Search for the cell housing the specified text and yield its [x, y] center coordinate. 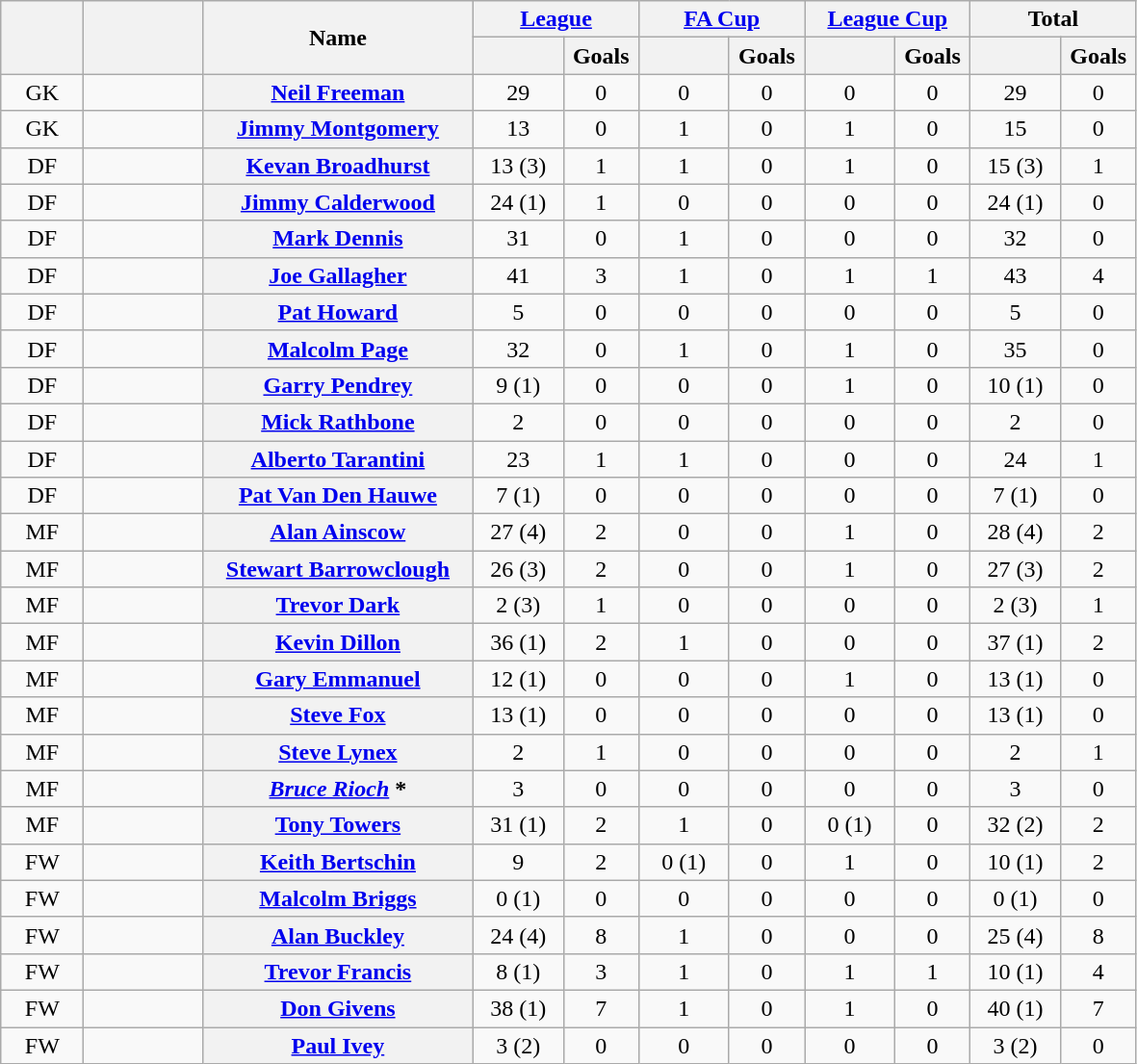
Steve Fox [337, 715]
Alan Buckley [337, 935]
13 [518, 129]
League [556, 19]
26 (3) [518, 569]
League Cup [888, 19]
Total [1053, 19]
FA Cup [722, 19]
25 (4) [1016, 935]
Stewart Barrowclough [337, 569]
37 (1) [1016, 642]
40 (1) [1016, 1008]
27 (4) [518, 532]
15 [1016, 129]
Malcolm Page [337, 349]
Pat Howard [337, 312]
23 [518, 459]
Neil Freeman [337, 92]
Garry Pendrey [337, 385]
13 (3) [518, 166]
35 [1016, 349]
Kevin Dillon [337, 642]
Trevor Dark [337, 606]
15 (3) [1016, 166]
27 (3) [1016, 569]
Joe Gallagher [337, 275]
Don Givens [337, 1008]
24 [1016, 459]
43 [1016, 275]
Tony Towers [337, 825]
Paul Ivey [337, 1045]
28 (4) [1016, 532]
Mark Dennis [337, 239]
Alberto Tarantini [337, 459]
Alan Ainscow [337, 532]
Gary Emmanuel [337, 679]
8 (1) [518, 972]
Kevan Broadhurst [337, 166]
Bruce Rioch * [337, 789]
Steve Lynex [337, 752]
9 (1) [518, 385]
31 (1) [518, 825]
Keith Bertschin [337, 862]
9 [518, 862]
Pat Van Den Hauwe [337, 496]
Trevor Francis [337, 972]
31 [518, 239]
Name [337, 38]
36 (1) [518, 642]
Mick Rathbone [337, 422]
12 (1) [518, 679]
Jimmy Montgomery [337, 129]
Malcolm Briggs [337, 898]
41 [518, 275]
Jimmy Calderwood [337, 202]
32 (2) [1016, 825]
38 (1) [518, 1008]
24 (4) [518, 935]
